For the text-containing cell, return its midpoint in [x, y] coordinate format. 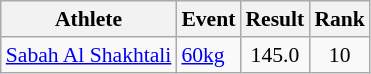
60kg [208, 55]
Result [274, 19]
Rank [340, 19]
Event [208, 19]
Sabah Al Shakhtali [89, 55]
Athlete [89, 19]
10 [340, 55]
145.0 [274, 55]
